Locate the cell with the specified text and output its (x, y) center coordinate. 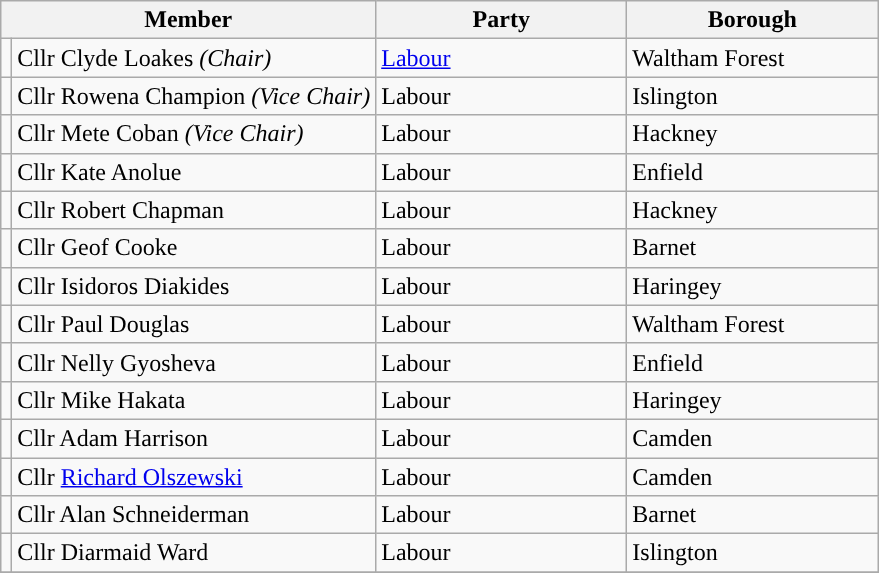
Borough (752, 20)
Cllr Alan Schneiderman (194, 515)
Cllr Adam Harrison (194, 438)
Cllr Diarmaid Ward (194, 553)
Member (188, 20)
Party (502, 20)
Cllr Nelly Gyosheva (194, 362)
Cllr Mike Hakata (194, 400)
Cllr Clyde Loakes (Chair) (194, 58)
Cllr Paul Douglas (194, 324)
Cllr Kate Anolue (194, 172)
Cllr Richard Olszewski (194, 477)
Cllr Isidoros Diakides (194, 286)
Cllr Geof Cooke (194, 248)
Cllr Robert Chapman (194, 210)
Cllr Mete Coban (Vice Chair) (194, 134)
Cllr Rowena Champion (Vice Chair) (194, 96)
